Scan for the cell matching the given text and deliver its [x, y] coordinate at center. 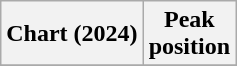
Peakposition [189, 34]
Chart (2024) [72, 34]
